Locate the cell with the specified text and output its [X, Y] center coordinate. 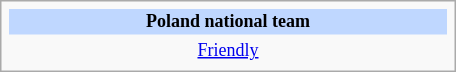
Friendly [228, 51]
Poland national team [228, 22]
